Pinpoint the cell where the given text exists, returning its (X, Y) midpoint coordinate. 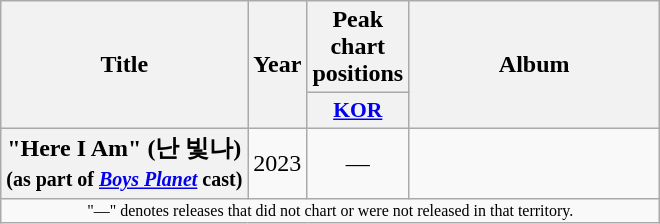
Album (534, 65)
KOR (358, 111)
"—" denotes releases that did not chart or were not released in that territory. (330, 210)
Peak chart positions (358, 47)
2023 (278, 163)
Title (124, 65)
"Here I Am" (난 빛나)(as part of Boys Planet cast) (124, 163)
— (358, 163)
Year (278, 65)
